Determine the [x, y] coordinate at the center of the cell enclosing the given text.  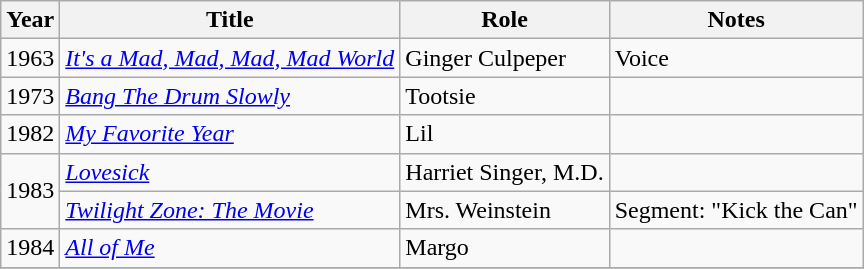
Voice [736, 58]
Margo [504, 248]
Ginger Culpeper [504, 58]
1982 [30, 134]
Role [504, 20]
Lovesick [230, 172]
1963 [30, 58]
Bang The Drum Slowly [230, 96]
Title [230, 20]
It's a Mad, Mad, Mad, Mad World [230, 58]
1983 [30, 191]
Year [30, 20]
Tootsie [504, 96]
1973 [30, 96]
My Favorite Year [230, 134]
Mrs. Weinstein [504, 210]
Segment: "Kick the Can" [736, 210]
Lil [504, 134]
Harriet Singer, M.D. [504, 172]
All of Me [230, 248]
1984 [30, 248]
Twilight Zone: The Movie [230, 210]
Notes [736, 20]
